Output the [X, Y] coordinate of the center of the cell containing the given text.  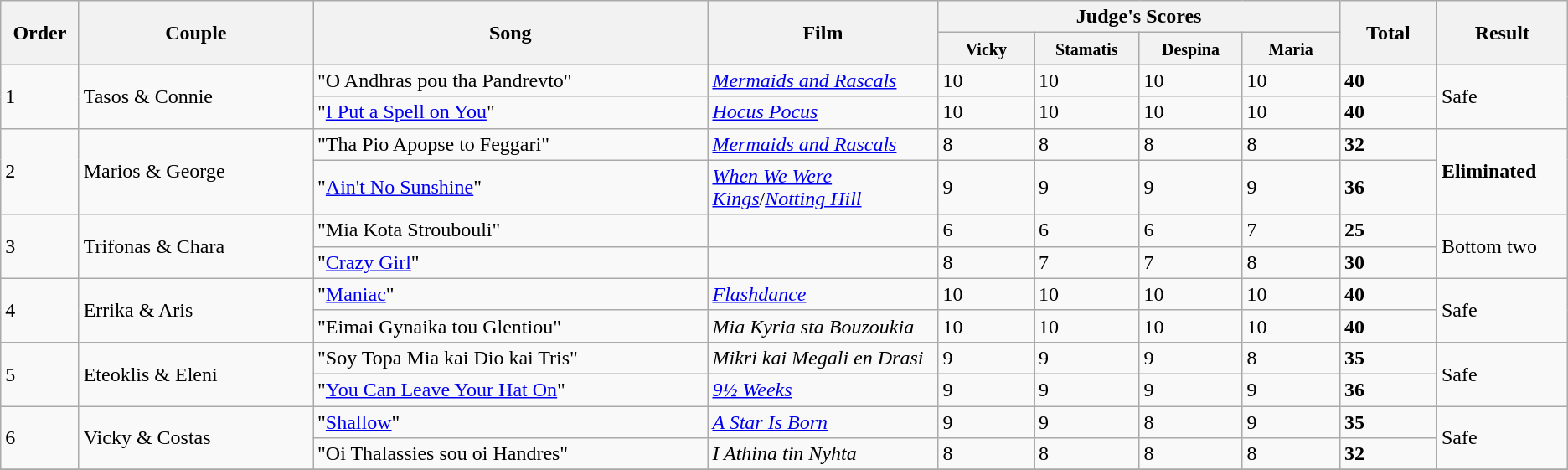
Judge's Scores [1139, 17]
1 [40, 96]
Vicky & Costas [196, 437]
"Shallow" [511, 421]
"I Put a Spell on You" [511, 112]
"Oi Thalassies sou oi Handres" [511, 454]
"Tha Pio Apopse to Feggari" [511, 144]
Hocus Pocus [823, 112]
"Mia Kota Stroubouli" [511, 230]
Mikri kai Megali en Drasi [823, 358]
4 [40, 310]
Order [40, 33]
I Athina tin Nyhta [823, 454]
Trifonas & Chara [196, 246]
Bottom two [1502, 246]
When We Were Kings/Notting Hill [823, 188]
5 [40, 374]
9½ Weeks [823, 390]
Mia Kyria sta Bouzoukia [823, 326]
Despina [1191, 49]
"Ain't No Sunshine" [511, 188]
Total [1388, 33]
"Crazy Girl" [511, 262]
Marios & George [196, 171]
Result [1502, 33]
"O Andhras pou tha Pandrevto" [511, 80]
Song [511, 33]
Flashdance [823, 294]
Tasos & Connie [196, 96]
3 [40, 246]
Vicky [987, 49]
25 [1388, 230]
Errika & Aris [196, 310]
Eliminated [1502, 171]
Couple [196, 33]
"Eimai Gynaika tou Glentiou" [511, 326]
2 [40, 171]
Maria [1291, 49]
"Maniac" [511, 294]
Film [823, 33]
"You Can Leave Your Hat On" [511, 390]
Eteoklis & Eleni [196, 374]
A Star Is Born [823, 421]
"Soy Topa Mia kai Dio kai Tris" [511, 358]
Stamatis [1087, 49]
30 [1388, 262]
